Identify which cell holds the provided text, then report its (x, y) central coordinate. 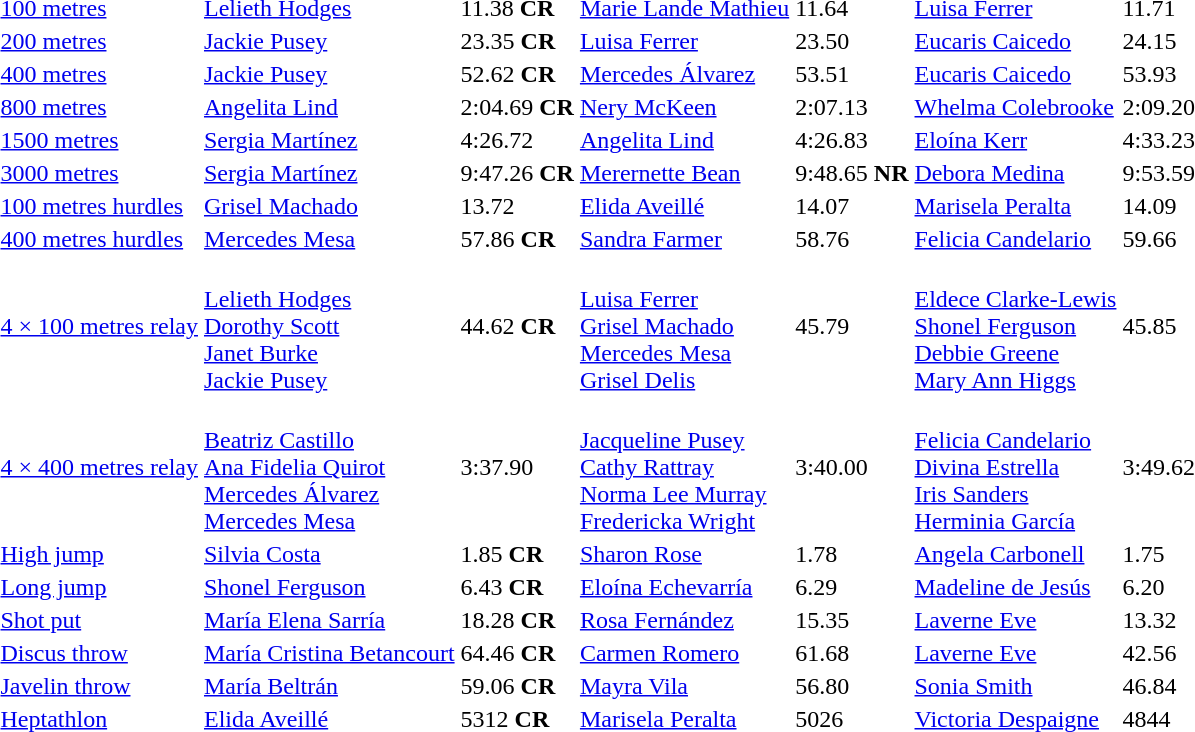
2:04.69 CR (517, 107)
45.79 (852, 326)
Eldece Clarke-LewisShonel FergusonDebbie GreeneMary Ann Higgs (1016, 326)
Sandra Farmer (684, 239)
6.29 (852, 587)
Elida Aveillé (684, 206)
56.80 (852, 686)
Luisa Ferrer (684, 41)
Eloína Kerr (1016, 140)
18.28 CR (517, 620)
Sonia Smith (1016, 686)
4:26.72 (517, 140)
Angela Carbonell (1016, 554)
Luisa FerrerGrisel MachadoMercedes MesaGrisel Delis (684, 326)
Mercedes Álvarez (684, 74)
44.62 CR (517, 326)
1.78 (852, 554)
Whelma Colebrooke (1016, 107)
Carmen Romero (684, 653)
Felicia CandelarioDivina EstrellaIris SandersHerminia García (1016, 467)
14.07 (852, 206)
Grisel Machado (329, 206)
2:07.13 (852, 107)
3:37.90 (517, 467)
Jacqueline PuseyCathy RattrayNorma Lee MurrayFredericka Wright (684, 467)
Eloína Echevarría (684, 587)
Shonel Ferguson (329, 587)
59.06 CR (517, 686)
Madeline de Jesús (1016, 587)
23.35 CR (517, 41)
Mayra Vila (684, 686)
53.51 (852, 74)
23.50 (852, 41)
4:26.83 (852, 140)
3:40.00 (852, 467)
1.85 CR (517, 554)
Silvia Costa (329, 554)
María Beltrán (329, 686)
Merernette Bean (684, 173)
64.46 CR (517, 653)
María Elena Sarría (329, 620)
9:47.26 CR (517, 173)
María Cristina Betancourt (329, 653)
Beatriz CastilloAna Fidelia QuirotMercedes ÁlvarezMercedes Mesa (329, 467)
57.86 CR (517, 239)
Lelieth HodgesDorothy ScottJanet BurkeJackie Pusey (329, 326)
61.68 (852, 653)
Felicia Candelario (1016, 239)
9:48.65 NR (852, 173)
Debora Medina (1016, 173)
15.35 (852, 620)
Sharon Rose (684, 554)
52.62 CR (517, 74)
Marisela Peralta (1016, 206)
58.76 (852, 239)
Mercedes Mesa (329, 239)
Nery McKeen (684, 107)
13.72 (517, 206)
6.43 CR (517, 587)
Rosa Fernández (684, 620)
